Output the [x, y] coordinate of the center of the cell containing the given text.  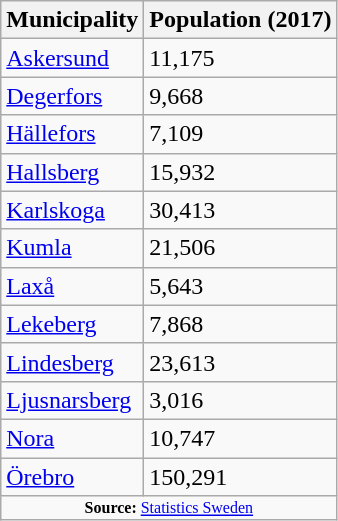
Hallsberg [72, 172]
Degerfors [72, 96]
Laxå [72, 286]
23,613 [240, 362]
Ljusnarsberg [72, 400]
Kumla [72, 248]
Örebro [72, 477]
7,109 [240, 134]
21,506 [240, 248]
Askersund [72, 58]
7,868 [240, 324]
15,932 [240, 172]
Lekeberg [72, 324]
3,016 [240, 400]
Hällefors [72, 134]
Karlskoga [72, 210]
9,668 [240, 96]
10,747 [240, 438]
Nora [72, 438]
150,291 [240, 477]
Lindesberg [72, 362]
11,175 [240, 58]
Population (2017) [240, 20]
30,413 [240, 210]
Source: Statistics Sweden [169, 508]
5,643 [240, 286]
Municipality [72, 20]
